Determine the [X, Y] coordinate at the center of the cell enclosing the given text.  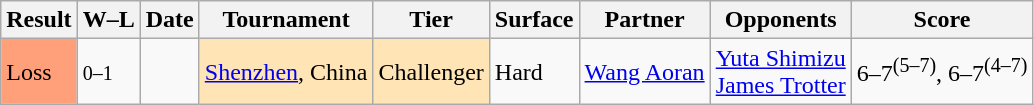
Challenger [431, 72]
Partner [644, 20]
Opponents [780, 20]
Hard [534, 72]
Wang Aoran [644, 72]
W–L [108, 20]
Yuta Shimizu James Trotter [780, 72]
Date [170, 20]
Result [39, 20]
Loss [39, 72]
6–7(5–7), 6–7(4–7) [942, 72]
Tournament [286, 20]
Surface [534, 20]
Score [942, 20]
Shenzhen, China [286, 72]
0–1 [108, 72]
Tier [431, 20]
